Return the (X, Y) coordinate for the center point of the cell that contains the specified text.  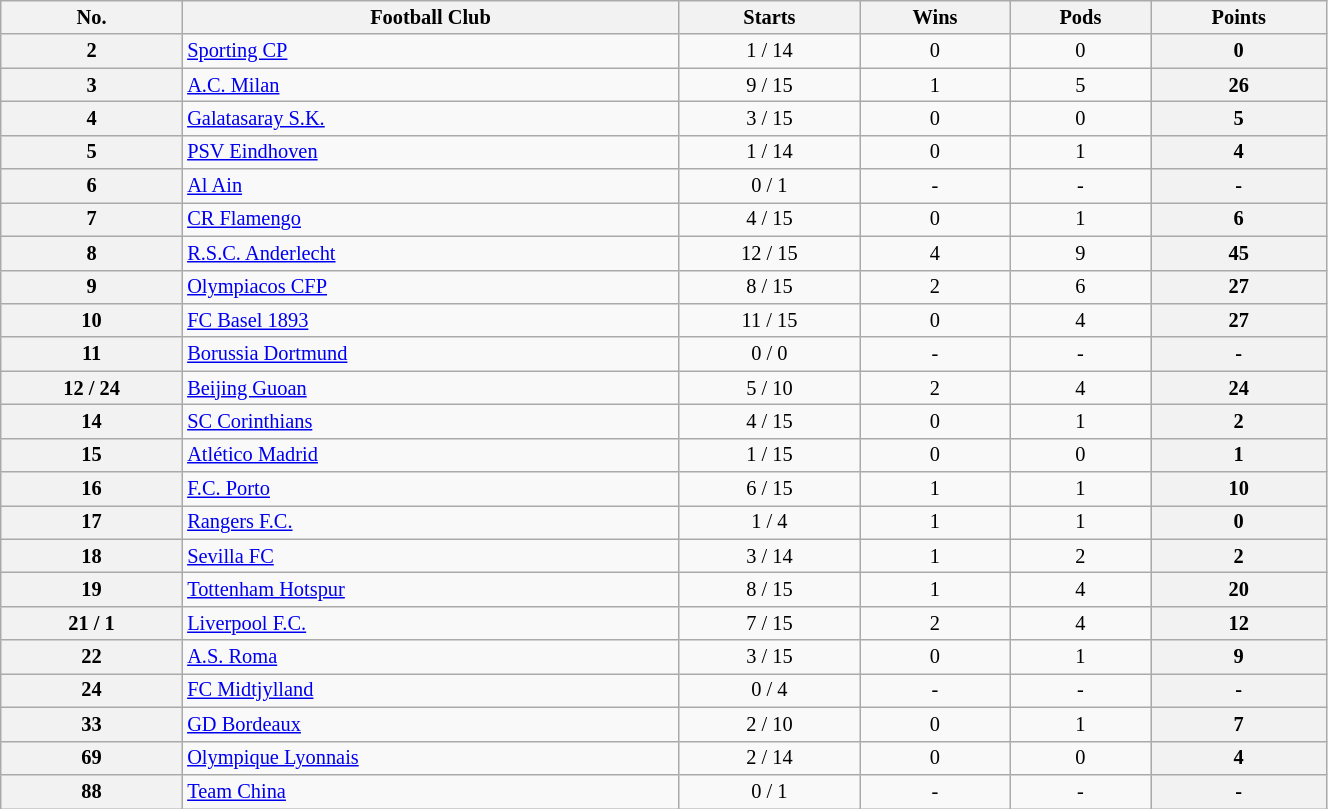
0 / 4 (770, 690)
11 / 15 (770, 320)
22 (92, 657)
12 / 24 (92, 388)
26 (1238, 85)
45 (1238, 253)
7 / 15 (770, 623)
A.S. Roma (430, 657)
A.C. Milan (430, 85)
2 / 14 (770, 758)
Beijing Guoan (430, 388)
FC Basel 1893 (430, 320)
Atlético Madrid (430, 455)
88 (92, 791)
Liverpool F.C. (430, 623)
3 / 14 (770, 556)
Olympiacos CFP (430, 287)
Points (1238, 17)
Football Club (430, 17)
20 (1238, 589)
14 (92, 421)
9 / 15 (770, 85)
GD Bordeaux (430, 724)
Team China (430, 791)
PSV Eindhoven (430, 152)
17 (92, 522)
R.S.C. Anderlecht (430, 253)
21 / 1 (92, 623)
1 / 4 (770, 522)
CR Flamengo (430, 219)
FC Midtjylland (430, 690)
12 (1238, 623)
Rangers F.C. (430, 522)
5 / 10 (770, 388)
Olympique Lyonnais (430, 758)
Sporting CP (430, 51)
No. (92, 17)
1 / 15 (770, 455)
0 / 0 (770, 354)
8 (92, 253)
Borussia Dortmund (430, 354)
2 / 10 (770, 724)
16 (92, 489)
11 (92, 354)
6 / 15 (770, 489)
Al Ain (430, 186)
Wins (935, 17)
Sevilla FC (430, 556)
F.C. Porto (430, 489)
Starts (770, 17)
12 / 15 (770, 253)
33 (92, 724)
18 (92, 556)
3 (92, 85)
SC Corinthians (430, 421)
69 (92, 758)
Tottenham Hotspur (430, 589)
Galatasaray S.K. (430, 118)
Pods (1080, 17)
19 (92, 589)
15 (92, 455)
